Scan for the cell matching the given text and deliver its (x, y) coordinate at center. 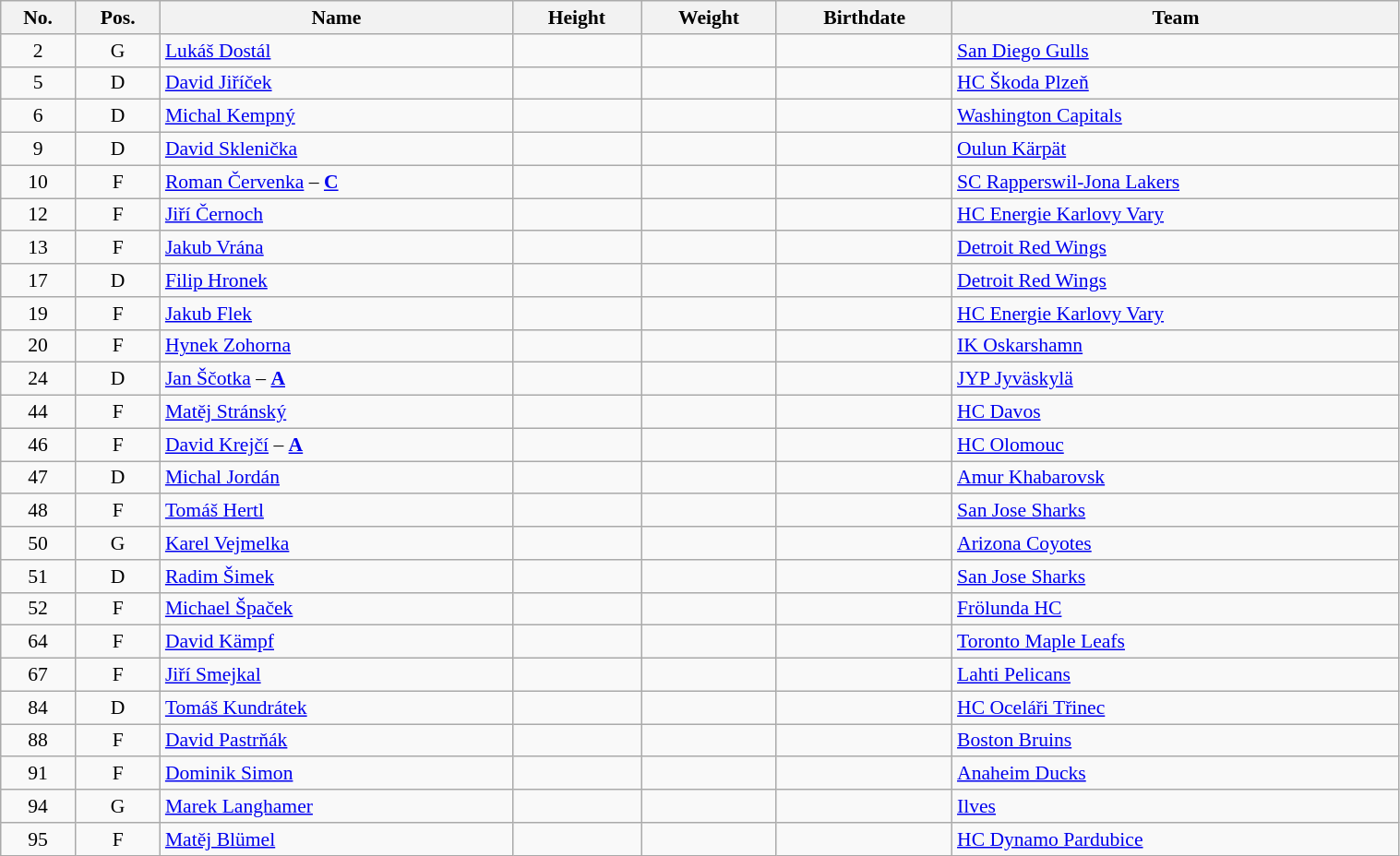
Frölunda HC (1176, 609)
95 (39, 839)
19 (39, 314)
Jiří Smejkal (336, 675)
Michael Špaček (336, 609)
Jan Ščotka – A (336, 379)
San Diego Gulls (1176, 51)
Jakub Vrána (336, 248)
Toronto Maple Leafs (1176, 642)
Amur Khabarovsk (1176, 478)
Marek Langhamer (336, 806)
David Sklenička (336, 149)
84 (39, 707)
Pos. (118, 18)
6 (39, 116)
No. (39, 18)
Name (336, 18)
Radim Šimek (336, 577)
Arizona Coyotes (1176, 543)
91 (39, 774)
Weight (709, 18)
IK Oskarshamn (1176, 346)
67 (39, 675)
64 (39, 642)
David Kämpf (336, 642)
Matěj Stránský (336, 412)
HC Davos (1176, 412)
94 (39, 806)
Oulun Kärpät (1176, 149)
Lukáš Dostál (336, 51)
Matěj Blümel (336, 839)
13 (39, 248)
Tomáš Hertl (336, 511)
50 (39, 543)
Team (1176, 18)
9 (39, 149)
SC Rapperswil-Jona Lakers (1176, 182)
Karel Vejmelka (336, 543)
David Jiříček (336, 83)
Filip Hronek (336, 280)
47 (39, 478)
Lahti Pelicans (1176, 675)
10 (39, 182)
12 (39, 215)
44 (39, 412)
52 (39, 609)
51 (39, 577)
Hynek Zohorna (336, 346)
Dominik Simon (336, 774)
17 (39, 280)
Tomáš Kundrátek (336, 707)
5 (39, 83)
48 (39, 511)
Ilves (1176, 806)
88 (39, 741)
Roman Červenka – C (336, 182)
Boston Bruins (1176, 741)
David Krejčí – A (336, 445)
2 (39, 51)
46 (39, 445)
HC Oceláři Třinec (1176, 707)
Michal Kempný (336, 116)
24 (39, 379)
Height (577, 18)
HC Škoda Plzeň (1176, 83)
Michal Jordán (336, 478)
Anaheim Ducks (1176, 774)
HC Olomouc (1176, 445)
20 (39, 346)
David Pastrňák (336, 741)
Jiří Černoch (336, 215)
Birthdate (864, 18)
HC Dynamo Pardubice (1176, 839)
Jakub Flek (336, 314)
Washington Capitals (1176, 116)
JYP Jyväskylä (1176, 379)
